Capture the cell that displays the provided text and extract its [X, Y] central coordinate. 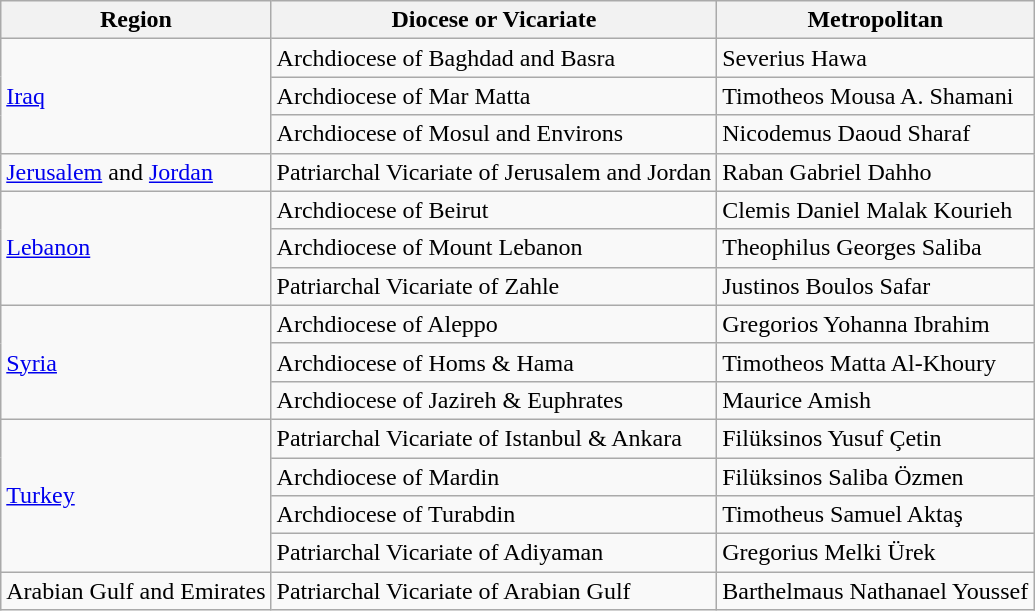
Archdiocese of Mosul and Environs [494, 134]
Archdiocese of Mount Lebanon [494, 248]
Maurice Amish [876, 400]
Patriarchal Vicariate of Zahle [494, 286]
Region [136, 20]
Patriarchal Vicariate of Adiyaman [494, 553]
Raban Gabriel Dahho [876, 172]
Filüksinos Saliba Özmen [876, 477]
Iraq [136, 96]
Timotheus Samuel Aktaş [876, 515]
Diocese or Vicariate [494, 20]
Archdiocese of Mardin [494, 477]
Nicodemus Daoud Sharaf [876, 134]
Patriarchal Vicariate of Istanbul & Ankara [494, 438]
Patriarchal Vicariate of Arabian Gulf [494, 591]
Archdiocese of Beirut [494, 210]
Theophilus Georges Saliba [876, 248]
Archdiocese of Mar Matta [494, 96]
Turkey [136, 495]
Archdiocese of Aleppo [494, 324]
Archdiocese of Turabdin [494, 515]
Severius Hawa [876, 58]
Barthelmaus Nathanael Youssef [876, 591]
Timotheos Mousa A. Shamani [876, 96]
Archdiocese of Homs & Hama [494, 362]
Archdiocese of Baghdad and Basra [494, 58]
Patriarchal Vicariate of Jerusalem and Jordan [494, 172]
Lebanon [136, 248]
Gregorios Yohanna Ibrahim [876, 324]
Archdiocese of Jazireh & Euphrates [494, 400]
Gregorius Melki Ürek [876, 553]
Syria [136, 362]
Jerusalem and Jordan [136, 172]
Timotheos Matta Al-Khoury [876, 362]
Justinos Boulos Safar [876, 286]
Metropolitan [876, 20]
Clemis Daniel Malak Kourieh [876, 210]
Filüksinos Yusuf Çetin [876, 438]
Arabian Gulf and Emirates [136, 591]
